Locate the cell with the specified text and output its [X, Y] center coordinate. 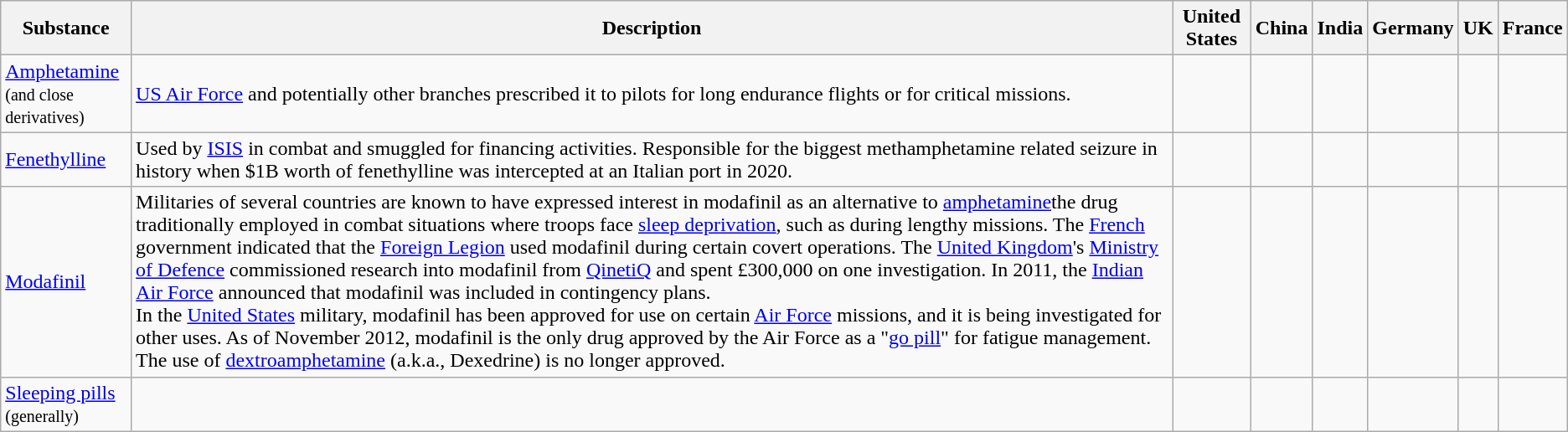
UK [1478, 28]
United States [1212, 28]
Description [652, 28]
Germany [1413, 28]
US Air Force and potentially other branches prescribed it to pilots for long endurance flights or for critical missions. [652, 94]
China [1282, 28]
Sleeping pills(generally) [66, 404]
Amphetamine(and close derivatives) [66, 94]
Modafinil [66, 281]
Substance [66, 28]
France [1533, 28]
India [1340, 28]
Fenethylline [66, 159]
